Scan for the cell matching the given text and deliver its (X, Y) coordinate at center. 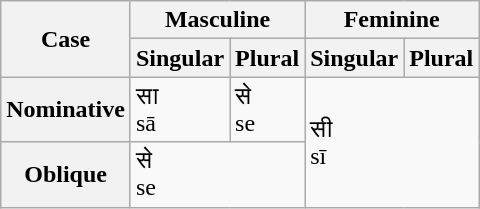
Oblique (66, 174)
Case (66, 39)
Nominative (66, 110)
Masculine (217, 20)
Feminine (392, 20)
साsā (180, 110)
सीsī (392, 142)
